Identify which cell holds the provided text, then report its (X, Y) central coordinate. 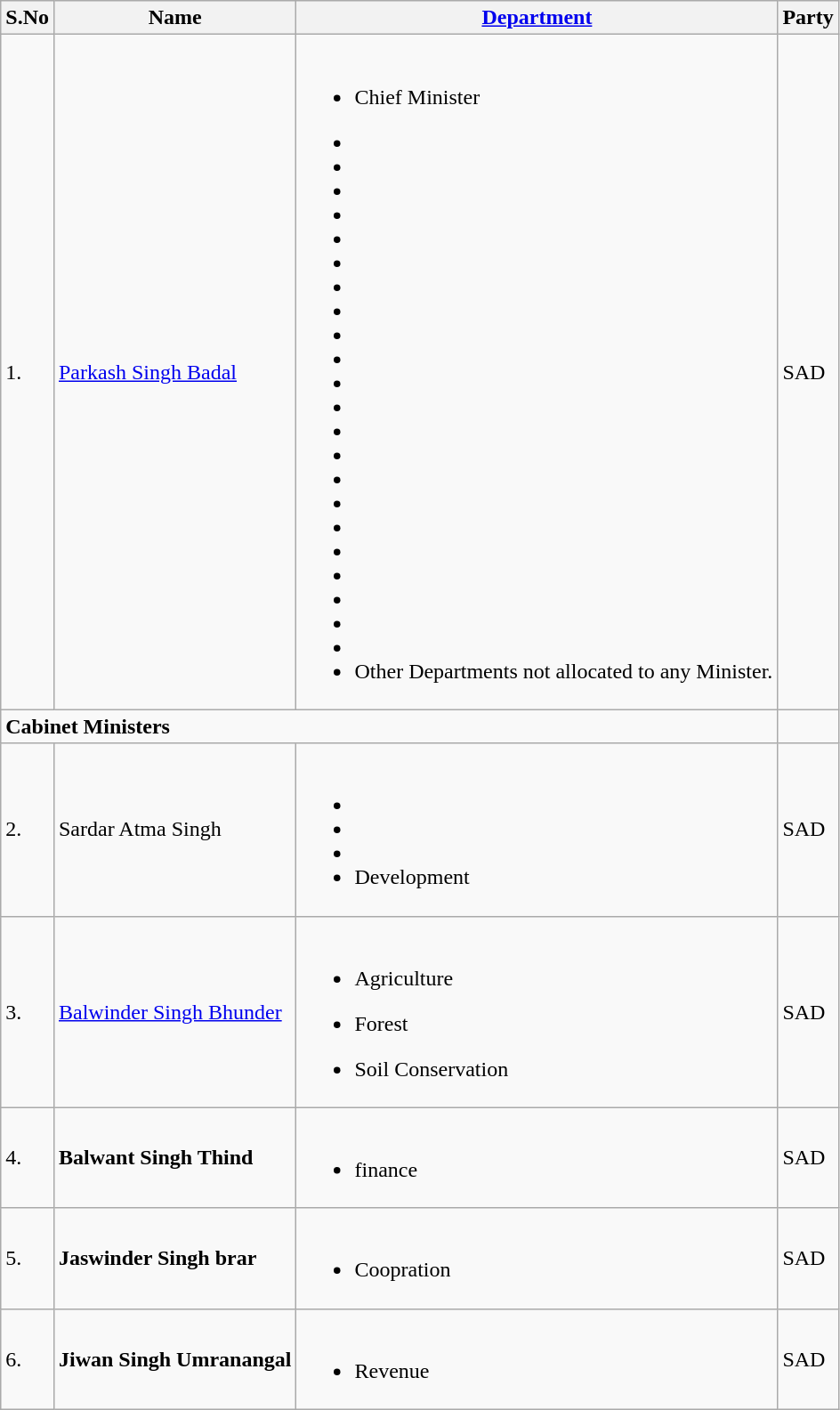
finance (537, 1157)
Coopration (537, 1259)
Name (174, 18)
Jaswinder Singh brar (174, 1259)
2. (28, 830)
Jiwan Singh Umranangal (174, 1358)
Chief MinisterOther Departments not allocated to any Minister. (537, 372)
5. (28, 1259)
Parkash Singh Badal (174, 372)
4. (28, 1157)
Balwinder Singh Bhunder (174, 1011)
Department (537, 18)
Balwant Singh Thind (174, 1157)
Sardar Atma Singh (174, 830)
1. (28, 372)
Party (808, 18)
S.No (28, 18)
AgricultureForestSoil Conservation (537, 1011)
6. (28, 1358)
3. (28, 1011)
Revenue (537, 1358)
Cabinet Ministers (390, 726)
Development (537, 830)
